From the cell containing the given text, extract its center point as (x, y) coordinate. 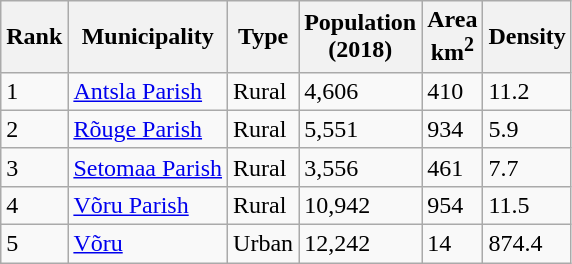
1 (34, 91)
5,551 (360, 129)
4,606 (360, 91)
461 (452, 167)
Rõuge Parish (148, 129)
Areakm2 (452, 37)
410 (452, 91)
7.7 (527, 167)
10,942 (360, 205)
5.9 (527, 129)
Setomaa Parish (148, 167)
874.4 (527, 244)
Type (264, 37)
3,556 (360, 167)
Võru (148, 244)
Density (527, 37)
12,242 (360, 244)
5 (34, 244)
934 (452, 129)
954 (452, 205)
Võru Parish (148, 205)
14 (452, 244)
11.5 (527, 205)
Population(2018) (360, 37)
3 (34, 167)
4 (34, 205)
2 (34, 129)
Urban (264, 244)
Rank (34, 37)
Antsla Parish (148, 91)
Municipality (148, 37)
11.2 (527, 91)
